Identify which cell holds the provided text, then report its (x, y) central coordinate. 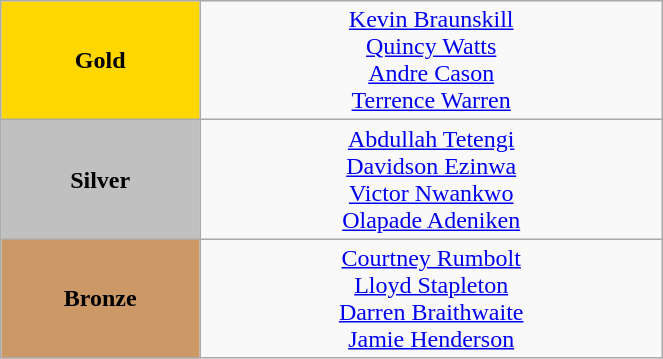
Silver (100, 180)
Bronze (100, 298)
Kevin BraunskillQuincy WattsAndre CasonTerrence Warren (432, 60)
Gold (100, 60)
Abdullah TetengiDavidson EzinwaVictor NwankwoOlapade Adeniken (432, 180)
Courtney RumboltLloyd StapletonDarren BraithwaiteJamie Henderson (432, 298)
